Provide the (x, y) coordinate of the cell's center where the given text is located.  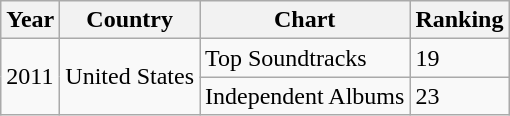
23 (460, 96)
Year (30, 20)
2011 (30, 77)
Top Soundtracks (305, 58)
Ranking (460, 20)
Chart (305, 20)
United States (130, 77)
19 (460, 58)
Independent Albums (305, 96)
Country (130, 20)
